Search for the cell housing the specified text and yield its [x, y] center coordinate. 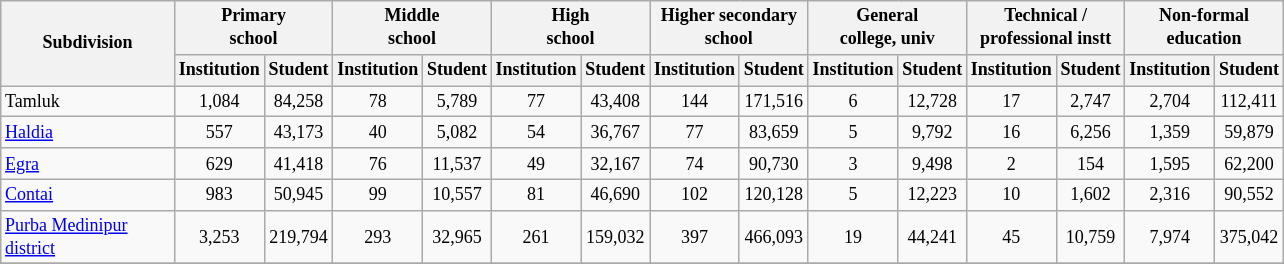
74 [695, 164]
1,084 [219, 102]
Subdivision [88, 44]
154 [1090, 164]
Generalcollege, univ [887, 28]
Higher secondaryschool [729, 28]
2 [1011, 164]
10,759 [1090, 237]
219,794 [298, 237]
19 [853, 237]
45 [1011, 237]
375,042 [1250, 237]
40 [378, 132]
41,418 [298, 164]
62,200 [1250, 164]
5,082 [458, 132]
Middleschool [412, 28]
293 [378, 237]
466,093 [774, 237]
9,792 [932, 132]
7,974 [1170, 237]
120,128 [774, 194]
11,537 [458, 164]
Contai [88, 194]
1,602 [1090, 194]
9,498 [932, 164]
99 [378, 194]
90,552 [1250, 194]
159,032 [616, 237]
3 [853, 164]
6,256 [1090, 132]
43,408 [616, 102]
46,690 [616, 194]
78 [378, 102]
32,167 [616, 164]
90,730 [774, 164]
112,411 [1250, 102]
1,359 [1170, 132]
2,747 [1090, 102]
Highschool [570, 28]
Technical /professional instt [1045, 28]
32,965 [458, 237]
6 [853, 102]
10 [1011, 194]
43,173 [298, 132]
44,241 [932, 237]
54 [536, 132]
Haldia [88, 132]
3,253 [219, 237]
2,316 [1170, 194]
49 [536, 164]
397 [695, 237]
557 [219, 132]
12,728 [932, 102]
76 [378, 164]
102 [695, 194]
16 [1011, 132]
81 [536, 194]
Purba Medinipur district [88, 237]
50,945 [298, 194]
59,879 [1250, 132]
2,704 [1170, 102]
36,767 [616, 132]
144 [695, 102]
17 [1011, 102]
5,789 [458, 102]
983 [219, 194]
84,258 [298, 102]
83,659 [774, 132]
12,223 [932, 194]
Non-formaleducation [1204, 28]
Primaryschool [253, 28]
629 [219, 164]
171,516 [774, 102]
261 [536, 237]
Egra [88, 164]
10,557 [458, 194]
Tamluk [88, 102]
1,595 [1170, 164]
